For the text-containing cell, return its midpoint in (x, y) coordinate format. 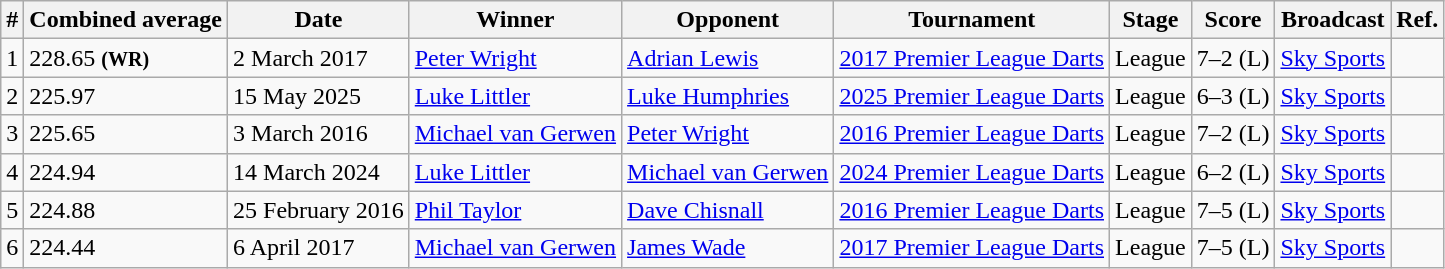
225.97 (126, 96)
15 May 2025 (319, 96)
224.94 (126, 172)
2025 Premier League Darts (972, 96)
Opponent (728, 20)
Date (319, 20)
Luke Humphries (728, 96)
2 March 2017 (319, 58)
1 (12, 58)
3 March 2016 (319, 134)
Winner (515, 20)
3 (12, 134)
228.65 (WR) (126, 58)
6 (12, 248)
Phil Taylor (515, 210)
5 (12, 210)
James Wade (728, 248)
Tournament (972, 20)
2 (12, 96)
25 February 2016 (319, 210)
Combined average (126, 20)
224.44 (126, 248)
Broadcast (1333, 20)
14 March 2024 (319, 172)
Adrian Lewis (728, 58)
6 April 2017 (319, 248)
2024 Premier League Darts (972, 172)
# (12, 20)
Stage (1151, 20)
225.65 (126, 134)
Dave Chisnall (728, 210)
Ref. (1418, 20)
6–2 (L) (1233, 172)
224.88 (126, 210)
4 (12, 172)
6–3 (L) (1233, 96)
Score (1233, 20)
